Scan for the cell matching the given text and deliver its (x, y) coordinate at center. 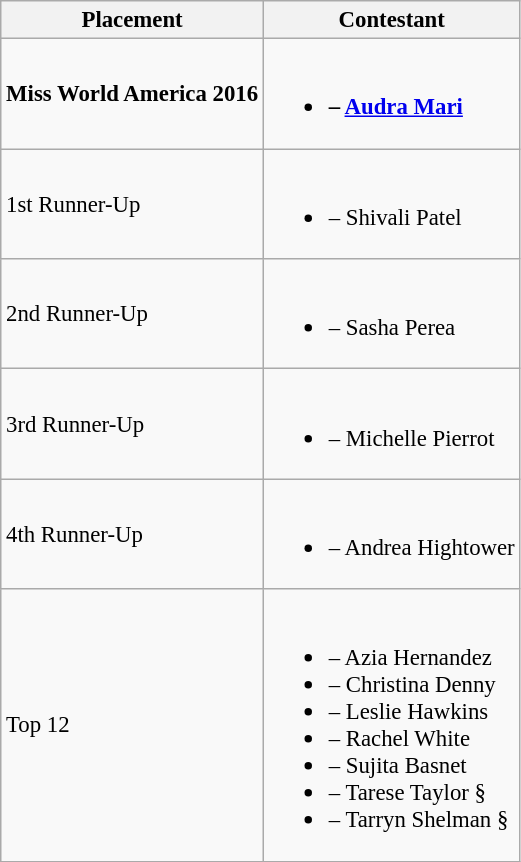
4th Runner-Up (132, 534)
– Sasha Perea (392, 314)
– Azia Hernandez – Christina Denny – Leslie Hawkins – Rachel White – Sujita Basnet – Tarese Taylor § – Tarryn Shelman § (392, 725)
– Michelle Pierrot (392, 424)
– Andrea Hightower (392, 534)
Placement (132, 20)
– Shivali Patel (392, 204)
– Audra Mari (392, 94)
3rd Runner-Up (132, 424)
Top 12 (132, 725)
2nd Runner-Up (132, 314)
Miss World America 2016 (132, 94)
Contestant (392, 20)
1st Runner-Up (132, 204)
